Scan for the cell matching the given text and deliver its (X, Y) coordinate at center. 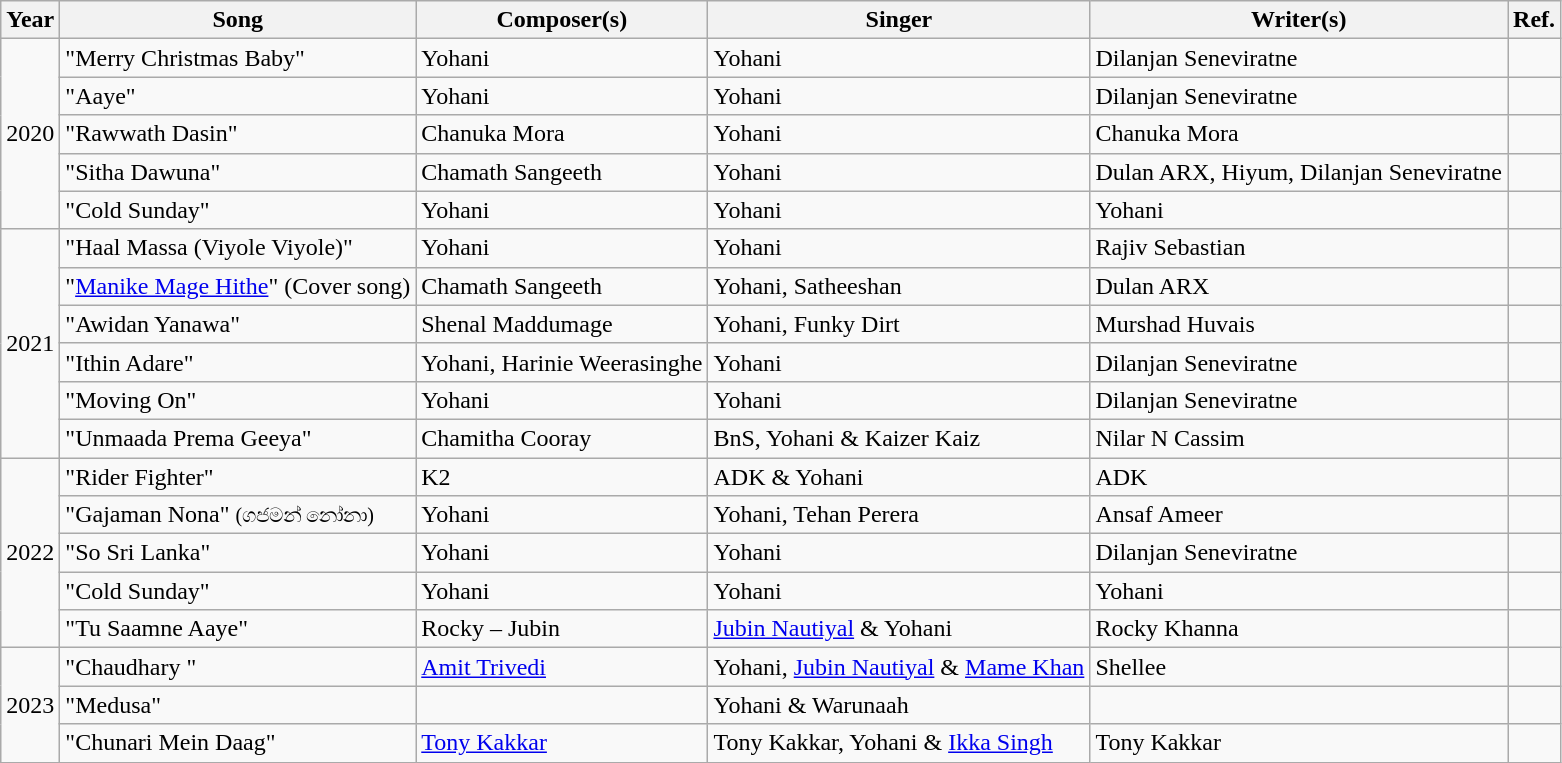
Rocky – Jubin (562, 629)
Murshad Huvais (1299, 324)
"Chunari Mein Daag" (238, 743)
"Tu Saamne Aaye" (238, 629)
"Gajaman Nona" (ගජමන් නෝනා) (238, 515)
Writer(s) (1299, 20)
Dulan ARX (1299, 286)
"So Sri Lanka" (238, 553)
"Moving On" (238, 400)
"Haal Massa (Viyole Viyole)" (238, 248)
Rocky Khanna (1299, 629)
Dulan ARX, Hiyum, Dilanjan Seneviratne (1299, 172)
Yohani & Warunaah (899, 705)
Shenal Maddumage (562, 324)
"Rider Fighter" (238, 477)
Year (30, 20)
Yohani, Satheeshan (899, 286)
2022 (30, 553)
"Sitha Dawuna" (238, 172)
ADK (1299, 477)
Ansaf Ameer (1299, 515)
Chamitha Cooray (562, 438)
Tony Kakkar, Yohani & Ikka Singh (899, 743)
Yohani, Tehan Perera (899, 515)
Song (238, 20)
"Awidan Yanawa" (238, 324)
"Aaye" (238, 96)
2020 (30, 134)
"Merry Christmas Baby" (238, 58)
K2 (562, 477)
Jubin Nautiyal & Yohani (899, 629)
"Ithin Adare" (238, 362)
Yohani, Jubin Nautiyal & Mame Khan (899, 667)
"Manike Mage Hithe" (Cover song) (238, 286)
"Unmaada Prema Geeya" (238, 438)
Shellee (1299, 667)
Yohani, Funky Dirt (899, 324)
Singer (899, 20)
Nilar N Cassim (1299, 438)
Amit Trivedi (562, 667)
"Rawwath Dasin" (238, 134)
"Medusa" (238, 705)
BnS, Yohani & Kaizer Kaiz (899, 438)
2023 (30, 705)
ADK & Yohani (899, 477)
"Chaudhary " (238, 667)
Yohani, Harinie Weerasinghe (562, 362)
Ref. (1534, 20)
Rajiv Sebastian (1299, 248)
Composer(s) (562, 20)
2021 (30, 343)
